Pinpoint the cell where the given text exists, returning its (x, y) midpoint coordinate. 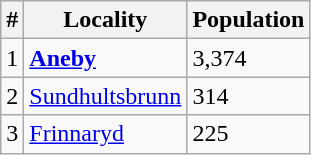
Aneby (106, 58)
1 (12, 58)
314 (248, 96)
Frinnaryd (106, 134)
3 (12, 134)
Locality (106, 20)
# (12, 20)
3,374 (248, 58)
Population (248, 20)
2 (12, 96)
Sundhultsbrunn (106, 96)
225 (248, 134)
